Identify which cell holds the provided text, then report its (X, Y) central coordinate. 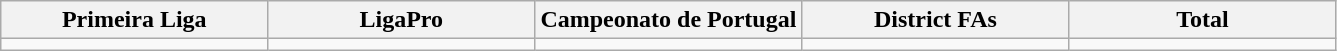
Campeonato de Portugal (668, 20)
Total (1202, 20)
Primeira Liga (134, 20)
LigaPro (402, 20)
District FAs (936, 20)
